From the cell containing the given text, extract its center point as (X, Y) coordinate. 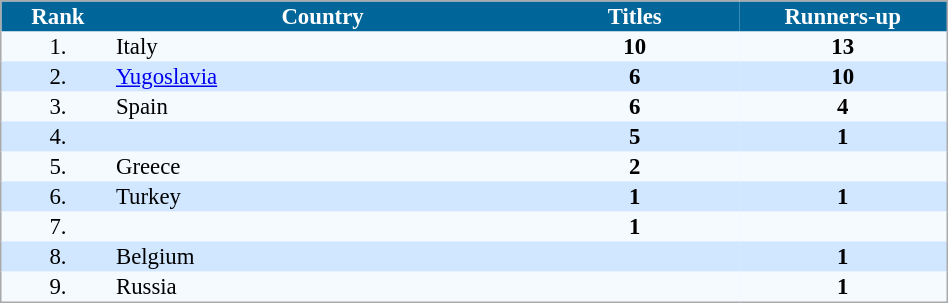
Runners-up (843, 16)
8. (58, 257)
Turkey (322, 197)
3. (58, 107)
4 (843, 107)
Russia (322, 288)
7. (58, 227)
Yugoslavia (322, 77)
2 (635, 167)
Spain (322, 107)
5 (635, 137)
13 (843, 47)
Belgium (322, 257)
Italy (322, 47)
Rank (58, 16)
9. (58, 288)
Country (322, 16)
5. (58, 167)
4. (58, 137)
6. (58, 197)
1. (58, 47)
Greece (322, 167)
2. (58, 77)
Titles (635, 16)
